Determine the (x, y) coordinate at the center of the cell enclosing the given text.  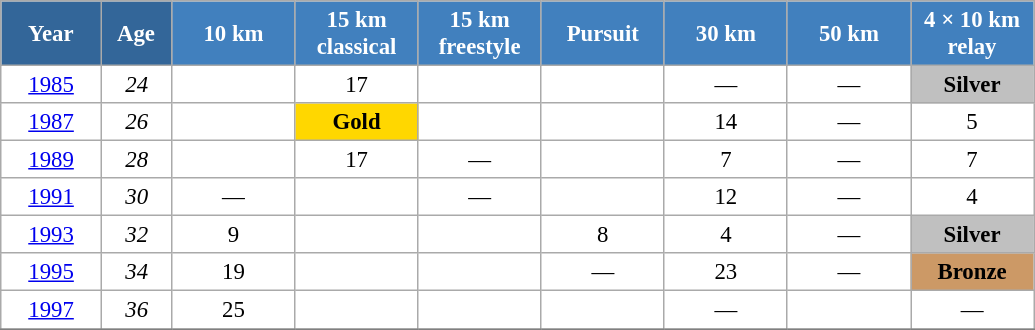
15 km freestyle (480, 34)
1991 (52, 197)
30 (136, 197)
Age (136, 34)
Gold (356, 122)
36 (136, 310)
25 (234, 310)
30 km (726, 34)
5 (972, 122)
50 km (848, 34)
1987 (52, 122)
34 (136, 273)
26 (136, 122)
24 (136, 85)
8 (602, 235)
14 (726, 122)
10 km (234, 34)
1993 (52, 235)
1985 (52, 85)
12 (726, 197)
28 (136, 160)
4 × 10 km relay (972, 34)
1995 (52, 273)
32 (136, 235)
23 (726, 273)
15 km classical (356, 34)
Pursuit (602, 34)
19 (234, 273)
Year (52, 34)
Bronze (972, 273)
1997 (52, 310)
1989 (52, 160)
9 (234, 235)
